Detect which cell encompasses the target text, then output its [x, y] center coordinate. 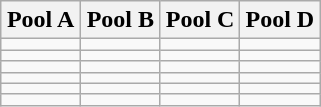
Pool B [120, 20]
Pool D [280, 20]
Pool C [200, 20]
Pool A [41, 20]
